Detect which cell encompasses the target text, then output its (X, Y) center coordinate. 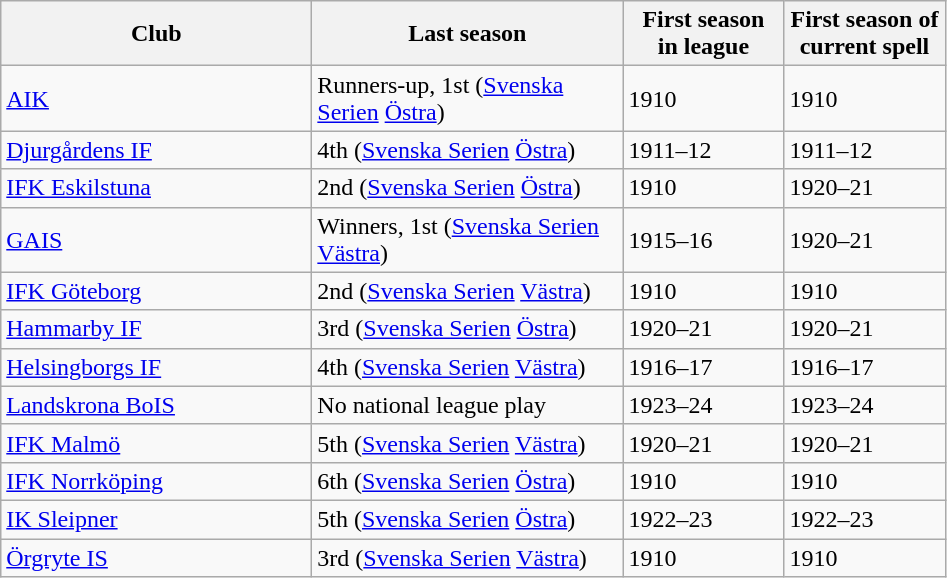
First season ofcurrent spell (864, 34)
3rd (Svenska Serien Västra) (468, 557)
IFK Göteborg (156, 291)
3rd (Svenska Serien Östra) (468, 329)
GAIS (156, 240)
Djurgårdens IF (156, 150)
Club (156, 34)
Runners-up, 1st (Svenska Serien Östra) (468, 98)
2nd (Svenska Serien Västra) (468, 291)
IFK Malmö (156, 443)
First seasonin league (704, 34)
Last season (468, 34)
4th (Svenska Serien Västra) (468, 367)
No national league play (468, 405)
AIK (156, 98)
5th (Svenska Serien Västra) (468, 443)
5th (Svenska Serien Östra) (468, 519)
Landskrona BoIS (156, 405)
Örgryte IS (156, 557)
IK Sleipner (156, 519)
6th (Svenska Serien Östra) (468, 481)
IFK Norrköping (156, 481)
Hammarby IF (156, 329)
Helsingborgs IF (156, 367)
IFK Eskilstuna (156, 188)
4th (Svenska Serien Östra) (468, 150)
1915–16 (704, 240)
2nd (Svenska Serien Östra) (468, 188)
Winners, 1st (Svenska Serien Västra) (468, 240)
